Find where the given text appears and provide that cell's center as [x, y] coordinate. 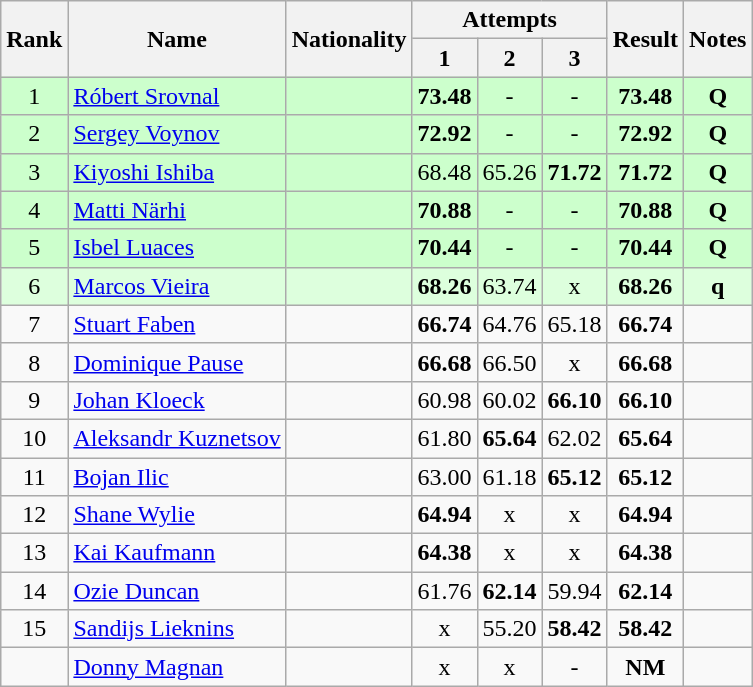
Name [177, 39]
11 [34, 477]
Sergey Voynov [177, 134]
Marcos Vieira [177, 286]
65.26 [510, 172]
66.50 [510, 362]
Shane Wylie [177, 515]
14 [34, 591]
64.76 [510, 324]
Kiyoshi Ishiba [177, 172]
15 [34, 629]
61.76 [444, 591]
7 [34, 324]
Sandijs Lieknins [177, 629]
65.18 [574, 324]
13 [34, 553]
Result [645, 39]
NM [645, 667]
63.00 [444, 477]
10 [34, 438]
62.02 [574, 438]
12 [34, 515]
60.02 [510, 400]
Róbert Srovnal [177, 96]
68.48 [444, 172]
61.80 [444, 438]
Johan Kloeck [177, 400]
Attempts [510, 20]
9 [34, 400]
61.18 [510, 477]
6 [34, 286]
5 [34, 248]
Nationality [349, 39]
Notes [718, 39]
Dominique Pause [177, 362]
60.98 [444, 400]
Ozie Duncan [177, 591]
Stuart Faben [177, 324]
Isbel Luaces [177, 248]
Kai Kaufmann [177, 553]
8 [34, 362]
55.20 [510, 629]
Donny Magnan [177, 667]
Bojan Ilic [177, 477]
Rank [34, 39]
59.94 [574, 591]
63.74 [510, 286]
q [718, 286]
4 [34, 210]
Aleksandr Kuznetsov [177, 438]
Matti Närhi [177, 210]
